Return the [X, Y] coordinate for the center point of the cell that contains the specified text.  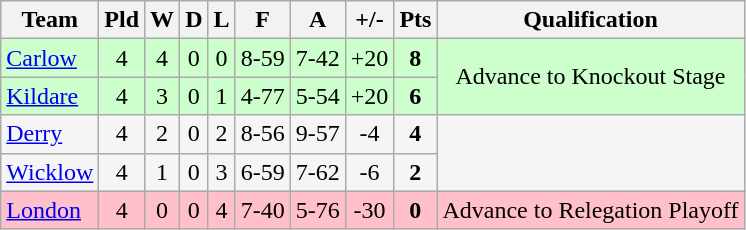
5-76 [318, 210]
5-54 [318, 96]
6 [416, 96]
7-40 [262, 210]
Qualification [590, 20]
8 [416, 58]
8-56 [262, 134]
Wicklow [50, 172]
F [262, 20]
-4 [370, 134]
4-77 [262, 96]
Kildare [50, 96]
-30 [370, 210]
London [50, 210]
Derry [50, 134]
8-59 [262, 58]
6-59 [262, 172]
D [194, 20]
-6 [370, 172]
Team [50, 20]
Carlow [50, 58]
L [222, 20]
Advance to Relegation Playoff [590, 210]
W [162, 20]
9-57 [318, 134]
A [318, 20]
7-62 [318, 172]
Pts [416, 20]
+/- [370, 20]
Advance to Knockout Stage [590, 77]
Pld [122, 20]
7-42 [318, 58]
